Provide the (x, y) coordinate of the cell's center where the given text is located.  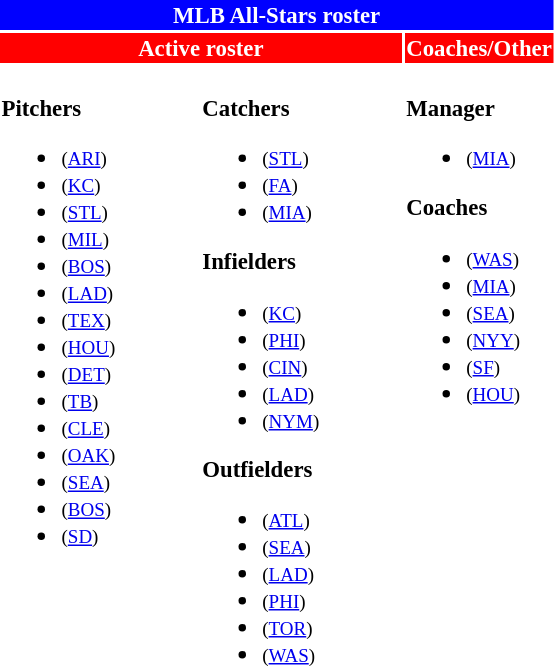
MLB All-Stars roster (276, 15)
Coaches/Other (480, 48)
Active roster (201, 48)
